Identify which cell holds the provided text, then report its (x, y) central coordinate. 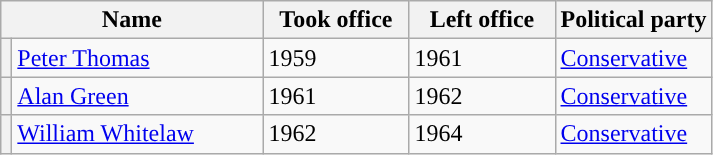
Name (132, 20)
Alan Green (138, 96)
Took office (336, 20)
1959 (336, 58)
Left office (482, 20)
Peter Thomas (138, 58)
Political party (634, 20)
1964 (482, 134)
William Whitelaw (138, 134)
